Pinpoint the cell where the given text exists, returning its (X, Y) midpoint coordinate. 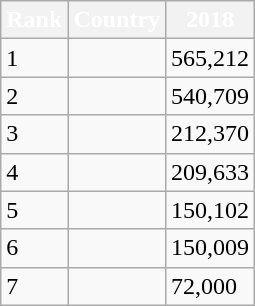
3 (34, 134)
212,370 (210, 134)
150,102 (210, 210)
Rank (34, 20)
4 (34, 172)
5 (34, 210)
1 (34, 58)
7 (34, 286)
2018 (210, 20)
2 (34, 96)
72,000 (210, 286)
150,009 (210, 248)
Country (117, 20)
209,633 (210, 172)
540,709 (210, 96)
6 (34, 248)
565,212 (210, 58)
